Find where the given text appears and provide that cell's center as (x, y) coordinate. 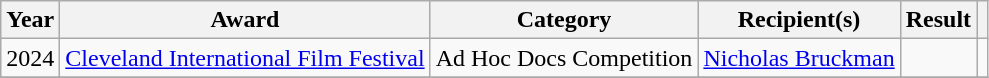
Year (30, 20)
Award (245, 20)
Ad Hoc Docs Competition (564, 58)
Result (938, 20)
Nicholas Bruckman (799, 58)
2024 (30, 58)
Recipient(s) (799, 20)
Category (564, 20)
Cleveland International Film Festival (245, 58)
